Search for the cell housing the specified text and yield its [x, y] center coordinate. 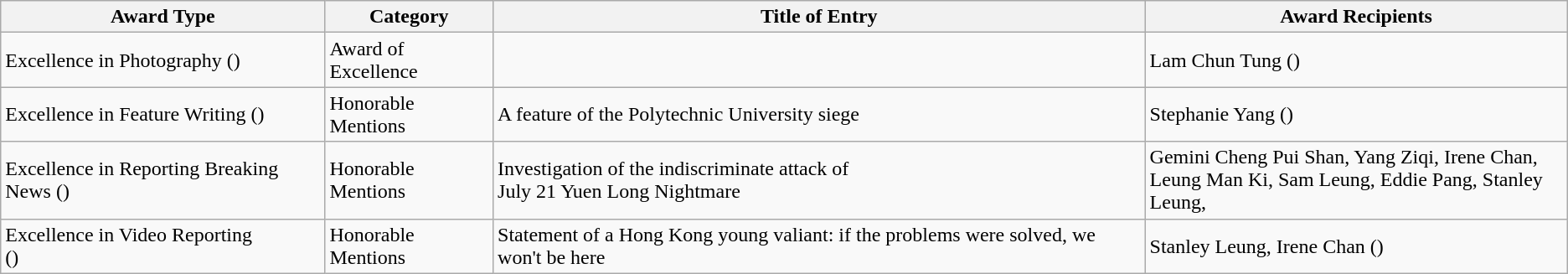
Award of Excellence [409, 60]
Statement of a Hong Kong young valiant: if the problems were solved, we won't be here [819, 246]
Excellence in Reporting Breaking News () [162, 180]
Award Type [162, 17]
A feature of the Polytechnic University siege [819, 114]
Title of Entry [819, 17]
Excellence in Photography () [162, 60]
Award Recipients [1356, 17]
Excellence in Video Reporting() [162, 246]
Stanley Leung, Irene Chan () [1356, 246]
Category [409, 17]
Stephanie Yang () [1356, 114]
Excellence in Feature Writing () [162, 114]
Lam Chun Tung () [1356, 60]
Investigation of the indiscriminate attack ofJuly 21 Yuen Long Nightmare [819, 180]
Gemini Cheng Pui Shan, Yang Ziqi, Irene Chan,Leung Man Ki, Sam Leung, Eddie Pang, Stanley Leung, [1356, 180]
